From the cell containing the given text, extract its center point as [X, Y] coordinate. 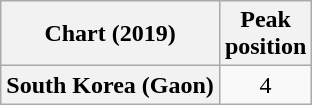
Chart (2019) [110, 34]
South Korea (Gaon) [110, 85]
4 [265, 85]
Peakposition [265, 34]
